Locate the cell with the specified text and output its (x, y) center coordinate. 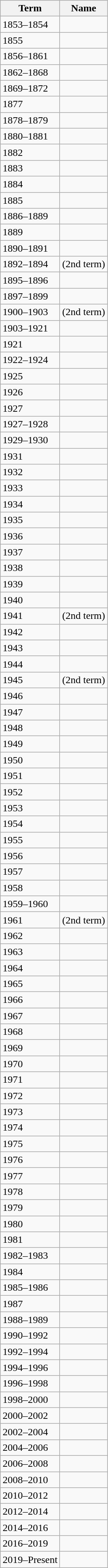
2002–2004 (30, 1431)
1952 (30, 792)
1988–1989 (30, 1320)
1855 (30, 40)
1977 (30, 1176)
1963 (30, 952)
1948 (30, 728)
1961 (30, 920)
1953 (30, 808)
1884 (30, 184)
1890–1891 (30, 248)
1964 (30, 968)
1937 (30, 552)
1929–1930 (30, 440)
1946 (30, 696)
1945 (30, 680)
1968 (30, 1032)
1897–1899 (30, 296)
1933 (30, 488)
1877 (30, 104)
1956 (30, 856)
2006–2008 (30, 1463)
1984 (30, 1272)
1990–1992 (30, 1336)
1936 (30, 536)
1951 (30, 776)
1940 (30, 600)
1862–1868 (30, 72)
1955 (30, 840)
1938 (30, 568)
1900–1903 (30, 312)
1886–1889 (30, 216)
1943 (30, 648)
2000–2002 (30, 1415)
1892–1894 (30, 264)
1935 (30, 520)
1950 (30, 760)
1853–1854 (30, 24)
1921 (30, 344)
1883 (30, 168)
1947 (30, 712)
1959–1960 (30, 904)
1856–1861 (30, 56)
1932 (30, 472)
1903–1921 (30, 328)
1972 (30, 1096)
1880–1881 (30, 136)
1994–1996 (30, 1368)
1967 (30, 1016)
2014–2016 (30, 1528)
1992–1994 (30, 1352)
1980 (30, 1224)
1954 (30, 824)
1958 (30, 888)
1869–1872 (30, 88)
1998–2000 (30, 1400)
1885 (30, 200)
2012–2014 (30, 1512)
1957 (30, 872)
1922–1924 (30, 360)
Name (83, 8)
1882 (30, 152)
1962 (30, 936)
Term (30, 8)
1981 (30, 1240)
1949 (30, 744)
2004–2006 (30, 1447)
1927–1928 (30, 424)
1985–1986 (30, 1288)
2019–Present (30, 1560)
1971 (30, 1080)
1975 (30, 1144)
1931 (30, 456)
2010–2012 (30, 1496)
1976 (30, 1160)
1966 (30, 1000)
1878–1879 (30, 120)
1926 (30, 392)
1974 (30, 1128)
1979 (30, 1208)
1889 (30, 232)
1939 (30, 584)
1965 (30, 984)
2008–2010 (30, 1479)
1941 (30, 616)
1978 (30, 1192)
1925 (30, 376)
1895–1896 (30, 280)
1987 (30, 1304)
2016–2019 (30, 1544)
1927 (30, 408)
1944 (30, 664)
1970 (30, 1064)
1969 (30, 1048)
1942 (30, 632)
1934 (30, 504)
1996–1998 (30, 1384)
1973 (30, 1112)
1982–1983 (30, 1256)
